Determine the (x, y) coordinate at the center of the cell enclosing the given text.  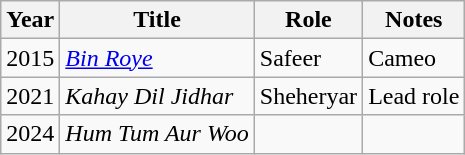
Sheheryar (308, 96)
Safeer (308, 58)
Role (308, 20)
Year (30, 20)
Kahay Dil Jidhar (157, 96)
2024 (30, 134)
Cameo (414, 58)
Bin Roye (157, 58)
2015 (30, 58)
Title (157, 20)
Notes (414, 20)
2021 (30, 96)
Lead role (414, 96)
Hum Tum Aur Woo (157, 134)
